From the cell containing the given text, extract its center point as [X, Y] coordinate. 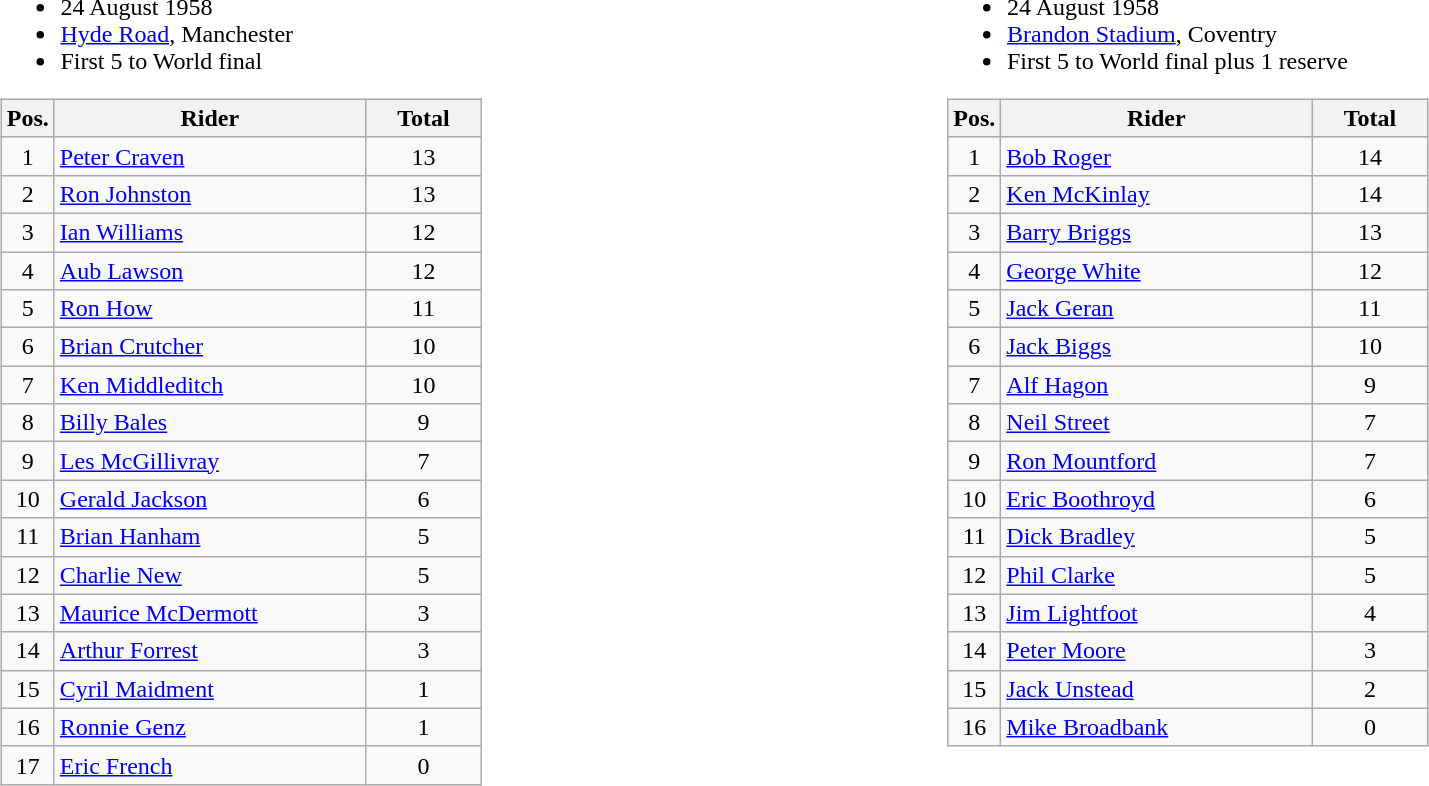
Ian Williams [210, 232]
Brian Hanham [210, 537]
Jack Unstead [1156, 689]
Arthur Forrest [210, 651]
Ronnie Genz [210, 727]
Peter Moore [1156, 651]
Mike Broadbank [1156, 727]
Cyril Maidment [210, 689]
Maurice McDermott [210, 613]
Aub Lawson [210, 271]
Jack Biggs [1156, 347]
George White [1156, 271]
Ron Johnston [210, 194]
Jack Geran [1156, 309]
Ron Mountford [1156, 461]
Brian Crutcher [210, 347]
17 [28, 765]
Gerald Jackson [210, 499]
Les McGillivray [210, 461]
Ken Middleditch [210, 385]
Eric Boothroyd [1156, 499]
Eric French [210, 765]
Jim Lightfoot [1156, 613]
Bob Roger [1156, 156]
Alf Hagon [1156, 385]
Peter Craven [210, 156]
Charlie New [210, 575]
Ron How [210, 309]
Ken McKinlay [1156, 194]
Phil Clarke [1156, 575]
Barry Briggs [1156, 232]
Billy Bales [210, 423]
Neil Street [1156, 423]
Dick Bradley [1156, 537]
